For the text-containing cell, return its midpoint in [X, Y] coordinate format. 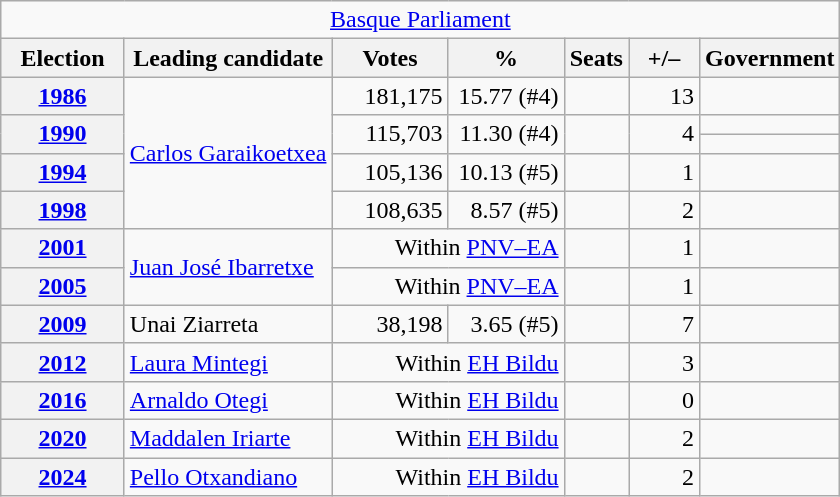
2001 [63, 248]
3.65 (#5) [506, 324]
11.30 (#4) [506, 134]
Votes [390, 58]
1994 [63, 172]
3 [664, 362]
Maddalen Iriarte [228, 438]
Pello Otxandiano [228, 477]
115,703 [390, 134]
2020 [63, 438]
2005 [63, 286]
108,635 [390, 210]
7 [664, 324]
181,175 [390, 96]
% [506, 58]
Basque Parliament [420, 20]
105,136 [390, 172]
Juan José Ibarretxe [228, 267]
Government [770, 58]
38,198 [390, 324]
2012 [63, 362]
4 [664, 134]
15.77 (#4) [506, 96]
2024 [63, 477]
Seats [596, 58]
+/– [664, 58]
Arnaldo Otegi [228, 400]
1986 [63, 96]
1990 [63, 134]
Election [63, 58]
2016 [63, 400]
Leading candidate [228, 58]
10.13 (#5) [506, 172]
Carlos Garaikoetxea [228, 153]
13 [664, 96]
2009 [63, 324]
Laura Mintegi [228, 362]
8.57 (#5) [506, 210]
0 [664, 400]
Unai Ziarreta [228, 324]
1998 [63, 210]
